Capture the cell that displays the provided text and extract its (x, y) central coordinate. 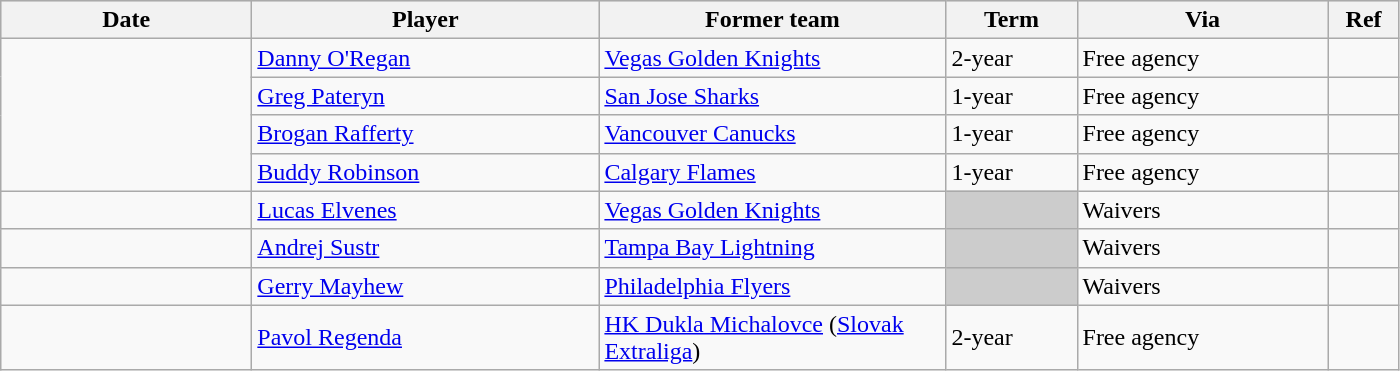
Lucas Elvenes (426, 210)
Greg Pateryn (426, 96)
Term (1012, 20)
Philadelphia Flyers (772, 286)
Vancouver Canucks (772, 134)
San Jose Sharks (772, 96)
Pavol Regenda (426, 338)
Date (126, 20)
Danny O'Regan (426, 58)
Buddy Robinson (426, 172)
Brogan Rafferty (426, 134)
Former team (772, 20)
Tampa Bay Lightning (772, 248)
Calgary Flames (772, 172)
Via (1202, 20)
Andrej Sustr (426, 248)
HK Dukla Michalovce (Slovak Extraliga) (772, 338)
Gerry Mayhew (426, 286)
Player (426, 20)
Ref (1364, 20)
